Scan for the cell matching the given text and deliver its [X, Y] coordinate at center. 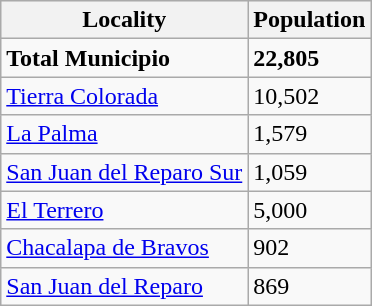
1,579 [310, 134]
San Juan del Reparo [124, 286]
San Juan del Reparo Sur [124, 172]
Tierra Colorada [124, 96]
10,502 [310, 96]
1,059 [310, 172]
5,000 [310, 210]
Chacalapa de Bravos [124, 248]
Total Municipio [124, 58]
El Terrero [124, 210]
22,805 [310, 58]
Locality [124, 20]
902 [310, 248]
Population [310, 20]
869 [310, 286]
La Palma [124, 134]
